Search for the cell housing the specified text and yield its [X, Y] center coordinate. 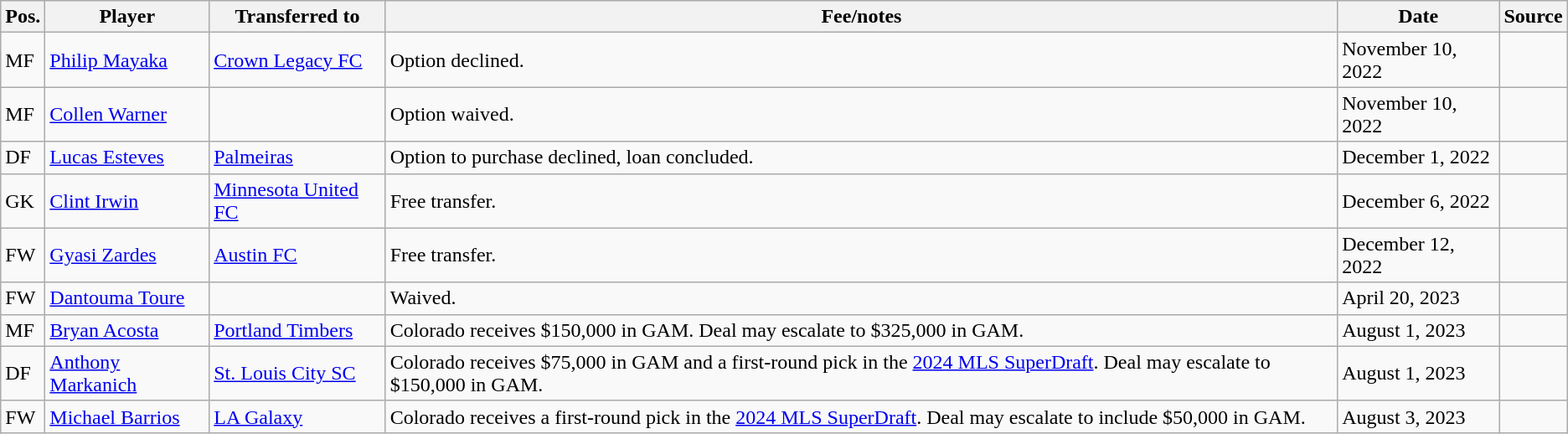
Player [127, 17]
Clint Irwin [127, 201]
Anthony Markanich [127, 374]
December 1, 2022 [1419, 158]
Colorado receives $75,000 in GAM and a first-round pick in the 2024 MLS SuperDraft. Deal may escalate to $150,000 in GAM. [861, 374]
Waived. [861, 298]
Option waived. [861, 114]
Source [1533, 17]
LA Galaxy [297, 416]
Philip Mayaka [127, 60]
Austin FC [297, 255]
December 12, 2022 [1419, 255]
Colorado receives a first-round pick in the 2024 MLS SuperDraft. Deal may escalate to include $50,000 in GAM. [861, 416]
Pos. [23, 17]
Dantouma Toure [127, 298]
Crown Legacy FC [297, 60]
Collen Warner [127, 114]
Lucas Esteves [127, 158]
Date [1419, 17]
St. Louis City SC [297, 374]
Minnesota United FC [297, 201]
August 3, 2023 [1419, 416]
Option to purchase declined, loan concluded. [861, 158]
December 6, 2022 [1419, 201]
Colorado receives $150,000 in GAM. Deal may escalate to $325,000 in GAM. [861, 330]
Transferred to [297, 17]
Option declined. [861, 60]
Palmeiras [297, 158]
April 20, 2023 [1419, 298]
GK [23, 201]
Gyasi Zardes [127, 255]
Michael Barrios [127, 416]
Fee/notes [861, 17]
Bryan Acosta [127, 330]
Portland Timbers [297, 330]
